Pinpoint the cell where the given text exists, returning its [X, Y] midpoint coordinate. 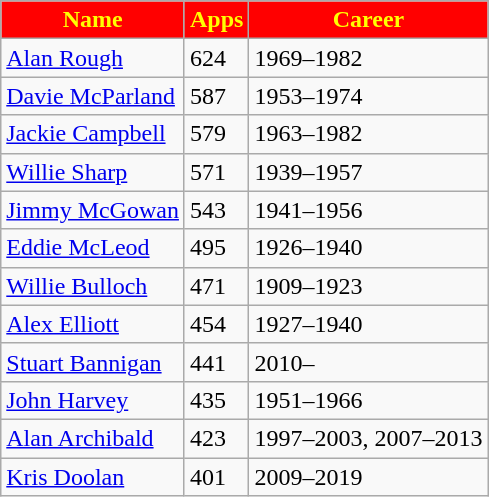
1941–1956 [368, 210]
Apps [216, 20]
1997–2003, 2007–2013 [368, 438]
Willie Sharp [93, 172]
1909–1923 [368, 286]
1927–1940 [368, 324]
401 [216, 477]
1969–1982 [368, 58]
Stuart Bannigan [93, 362]
471 [216, 286]
624 [216, 58]
579 [216, 134]
John Harvey [93, 400]
441 [216, 362]
1939–1957 [368, 172]
Kris Doolan [93, 477]
1963–1982 [368, 134]
Career [368, 20]
1951–1966 [368, 400]
Jimmy McGowan [93, 210]
Alan Archibald [93, 438]
Alex Elliott [93, 324]
Eddie McLeod [93, 248]
Name [93, 20]
1953–1974 [368, 96]
2010– [368, 362]
1926–1940 [368, 248]
543 [216, 210]
587 [216, 96]
454 [216, 324]
495 [216, 248]
423 [216, 438]
Davie McParland [93, 96]
Willie Bulloch [93, 286]
2009–2019 [368, 477]
571 [216, 172]
Jackie Campbell [93, 134]
Alan Rough [93, 58]
435 [216, 400]
